Determine the [X, Y] coordinate at the center of the cell enclosing the given text.  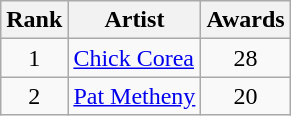
Pat Metheny [134, 96]
2 [34, 96]
20 [246, 96]
Chick Corea [134, 58]
Rank [34, 20]
1 [34, 58]
Awards [246, 20]
Artist [134, 20]
28 [246, 58]
